Determine the (x, y) coordinate at the center of the cell enclosing the given text.  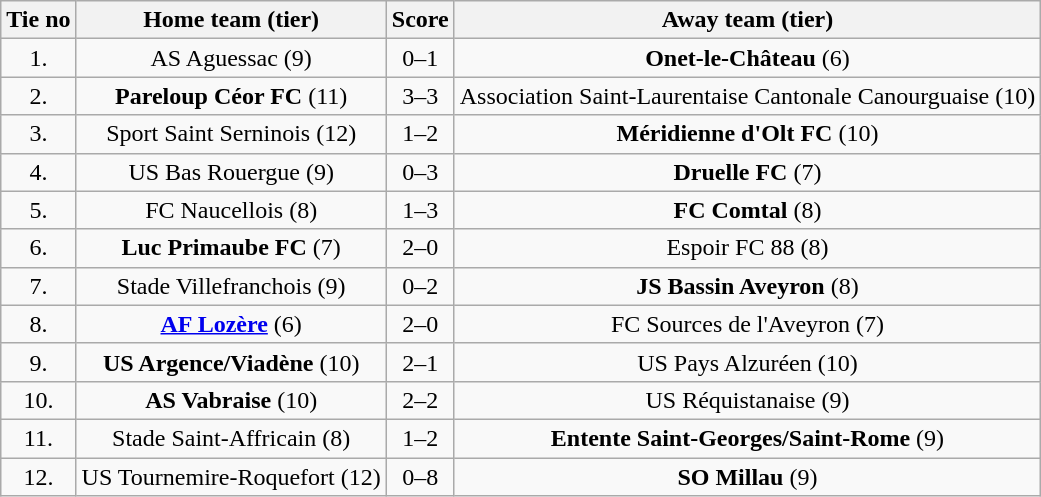
FC Naucellois (8) (231, 210)
US Pays Alzuréen (10) (747, 362)
0–2 (420, 286)
Tie no (38, 20)
Stade Saint-Affricain (8) (231, 438)
10. (38, 400)
2. (38, 96)
2–2 (420, 400)
Druelle FC (7) (747, 172)
5. (38, 210)
US Réquistanaise (9) (747, 400)
Away team (tier) (747, 20)
JS Bassin Aveyron (8) (747, 286)
2–1 (420, 362)
AF Lozère (6) (231, 324)
4. (38, 172)
US Argence/Viadène (10) (231, 362)
AS Aguessac (9) (231, 58)
US Bas Rouergue (9) (231, 172)
3–3 (420, 96)
9. (38, 362)
Score (420, 20)
Méridienne d'Olt FC (10) (747, 134)
0–8 (420, 477)
Home team (tier) (231, 20)
Pareloup Céor FC (11) (231, 96)
Stade Villefranchois (9) (231, 286)
11. (38, 438)
FC Comtal (8) (747, 210)
Association Saint-Laurentaise Cantonale Canourguaise (10) (747, 96)
6. (38, 248)
FC Sources de l'Aveyron (7) (747, 324)
Espoir FC 88 (8) (747, 248)
0–1 (420, 58)
12. (38, 477)
Entente Saint-Georges/Saint-Rome (9) (747, 438)
1. (38, 58)
US Tournemire-Roquefort (12) (231, 477)
SO Millau (9) (747, 477)
Luc Primaube FC (7) (231, 248)
0–3 (420, 172)
1–3 (420, 210)
3. (38, 134)
AS Vabraise (10) (231, 400)
8. (38, 324)
Sport Saint Serninois (12) (231, 134)
Onet-le-Château (6) (747, 58)
7. (38, 286)
